Locate the cell with the specified text and output its [x, y] center coordinate. 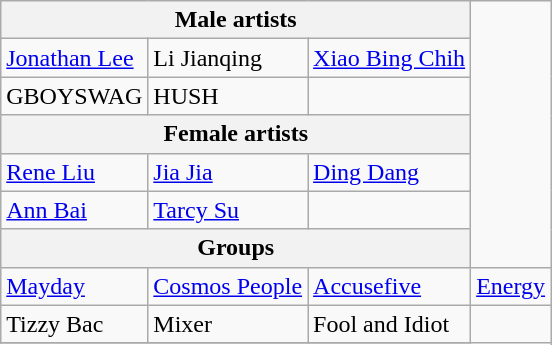
Xiao Bing Chih [390, 58]
Accusefive [390, 286]
Fool and Idiot [390, 324]
Ann Bai [74, 210]
Male artists [236, 20]
Tarcy Su [228, 210]
Mayday [74, 286]
Groups [236, 248]
GBOYSWAG [74, 96]
Ding Dang [390, 172]
HUSH [228, 96]
Mixer [228, 324]
Jonathan Lee [74, 58]
Rene Liu [74, 172]
Tizzy Bac [74, 324]
Cosmos People [228, 286]
Jia Jia [228, 172]
Energy [511, 286]
Li Jianqing [228, 58]
Female artists [236, 134]
